Provide the (X, Y) coordinate of the cell's center where the given text is located.  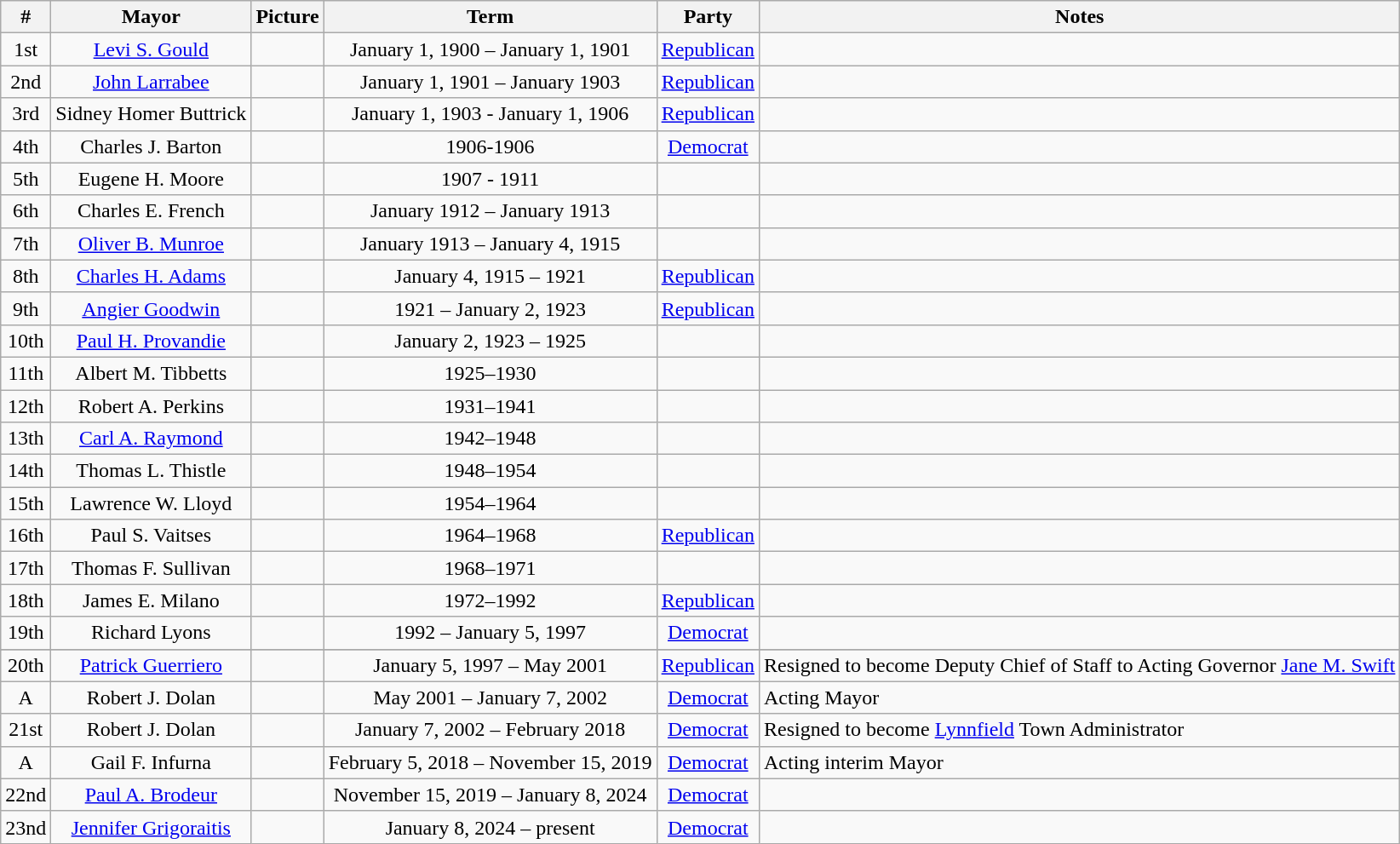
20th (26, 665)
November 15, 2019 – January 8, 2024 (491, 795)
Gail F. Infurna (152, 762)
January 2, 1923 – 1925 (491, 341)
Paul H. Provandie (152, 341)
Thomas F. Sullivan (152, 568)
Notes (1079, 17)
Acting Mayor (1079, 698)
Resigned to become Deputy Chief of Staff to Acting Governor Jane M. Swift (1079, 665)
Patrick Guerriero (152, 665)
1954–1964 (491, 503)
2nd (26, 82)
1964–1968 (491, 536)
1948–1954 (491, 471)
Term (491, 17)
Richard Lyons (152, 633)
James E. Milano (152, 600)
22nd (26, 795)
1972–1992 (491, 600)
1907 - 1911 (491, 179)
1925–1930 (491, 373)
1st (26, 49)
10th (26, 341)
January 1913 – January 4, 1915 (491, 244)
January 4, 1915 – 1921 (491, 276)
Charles J. Barton (152, 146)
January 1912 – January 1913 (491, 211)
January 1, 1901 – January 1903 (491, 82)
Eugene H. Moore (152, 179)
15th (26, 503)
12th (26, 406)
6th (26, 211)
1992 – January 5, 1997 (491, 633)
# (26, 17)
Paul A. Brodeur (152, 795)
Albert M. Tibbetts (152, 373)
7th (26, 244)
4th (26, 146)
Charles H. Adams (152, 276)
1942–1948 (491, 439)
Carl A. Raymond (152, 439)
16th (26, 536)
13th (26, 439)
Acting interim Mayor (1079, 762)
January 1, 1903 - January 1, 1906 (491, 114)
14th (26, 471)
1906-1906 (491, 146)
Lawrence W. Lloyd (152, 503)
Paul S. Vaitses (152, 536)
1921 – January 2, 1923 (491, 308)
Thomas L. Thistle (152, 471)
Angier Goodwin (152, 308)
Levi S. Gould (152, 49)
5th (26, 179)
Charles E. French (152, 211)
Resigned to become Lynnfield Town Administrator (1079, 730)
January 8, 2024 – present (491, 827)
8th (26, 276)
January 7, 2002 – February 2018 (491, 730)
19th (26, 633)
January 1, 1900 – January 1, 1901 (491, 49)
3rd (26, 114)
Sidney Homer Buttrick (152, 114)
1968–1971 (491, 568)
1931–1941 (491, 406)
23nd (26, 827)
21st (26, 730)
Mayor (152, 17)
Party (708, 17)
18th (26, 600)
May 2001 – January 7, 2002 (491, 698)
11th (26, 373)
9th (26, 308)
John Larrabee (152, 82)
February 5, 2018 – November 15, 2019 (491, 762)
Oliver B. Munroe (152, 244)
January 5, 1997 – May 2001 (491, 665)
Jennifer Grigoraitis (152, 827)
Picture (288, 17)
Robert A. Perkins (152, 406)
17th (26, 568)
